Pinpoint the cell where the given text exists, returning its (x, y) midpoint coordinate. 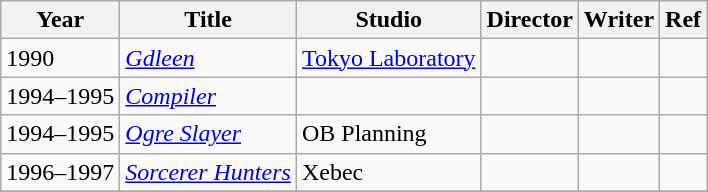
Compiler (208, 96)
Title (208, 20)
1990 (60, 58)
Year (60, 20)
1996–1997 (60, 172)
Gdleen (208, 58)
Director (530, 20)
Ogre Slayer (208, 134)
Studio (388, 20)
Sorcerer Hunters (208, 172)
Writer (618, 20)
Xebec (388, 172)
OB Planning (388, 134)
Tokyo Laboratory (388, 58)
Ref (684, 20)
